Detect which cell encompasses the target text, then output its (X, Y) center coordinate. 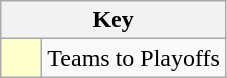
Teams to Playoffs (134, 58)
Key (114, 20)
